From the cell containing the given text, extract its center point as (X, Y) coordinate. 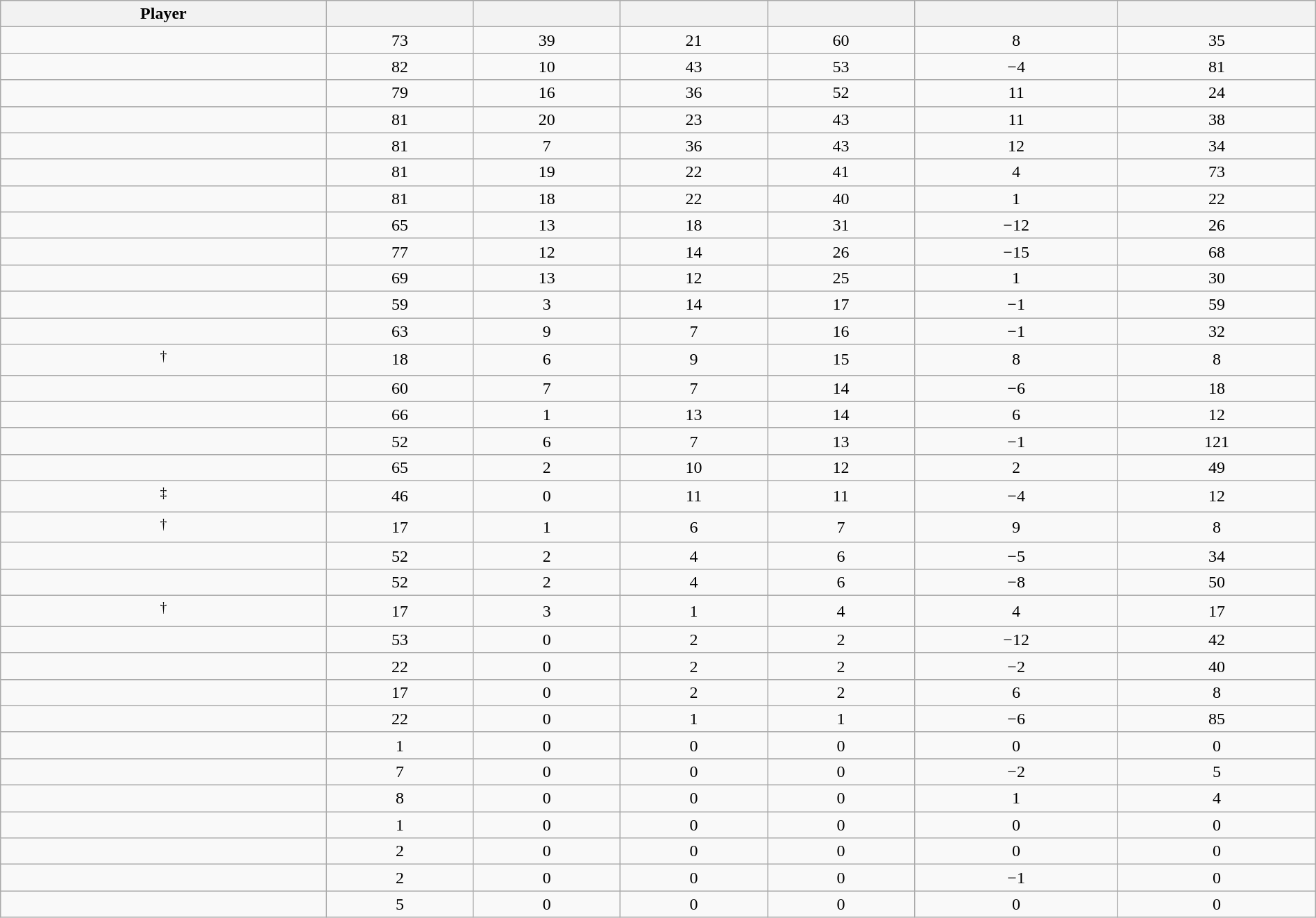
31 (841, 225)
79 (400, 93)
68 (1217, 251)
24 (1217, 93)
25 (841, 278)
41 (841, 172)
69 (400, 278)
38 (1217, 119)
50 (1217, 583)
66 (400, 415)
15 (841, 360)
39 (547, 40)
Player (164, 14)
121 (1217, 441)
32 (1217, 331)
77 (400, 251)
−5 (1016, 556)
35 (1217, 40)
85 (1217, 719)
19 (547, 172)
46 (400, 496)
20 (547, 119)
23 (694, 119)
21 (694, 40)
−15 (1016, 251)
‡ (164, 496)
−8 (1016, 583)
82 (400, 67)
49 (1217, 467)
30 (1217, 278)
63 (400, 331)
42 (1217, 640)
